Return the [X, Y] coordinate for the center point of the cell that contains the specified text.  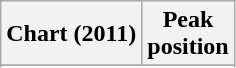
Peakposition [188, 34]
Chart (2011) [72, 34]
